Provide the [X, Y] coordinate of the cell's center where the given text is located.  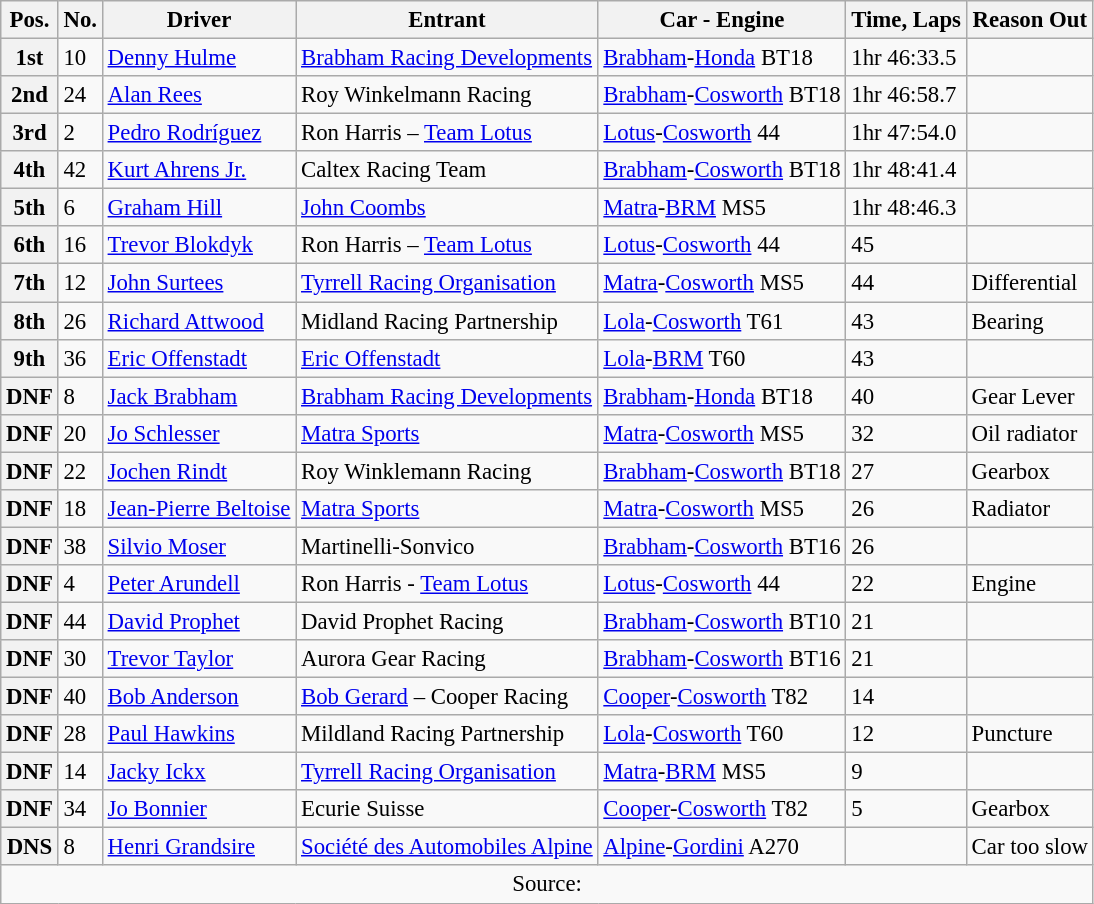
Richard Attwood [198, 321]
2 [80, 133]
Roy Winklemann Racing [447, 471]
Graham Hill [198, 208]
Roy Winkelmann Racing [447, 95]
Engine [1030, 584]
Trevor Taylor [198, 659]
Car - Engine [722, 20]
Ron Harris - Team Lotus [447, 584]
Aurora Gear Racing [447, 659]
38 [80, 546]
18 [80, 509]
5 [906, 809]
Oil radiator [1030, 433]
Jacky Ickx [198, 772]
Denny Hulme [198, 58]
32 [906, 433]
10 [80, 58]
9th [30, 358]
8th [30, 321]
24 [80, 95]
David Prophet [198, 621]
3rd [30, 133]
27 [906, 471]
9 [906, 772]
Henri Grandsire [198, 847]
Alpine-Gordini A270 [722, 847]
Caltex Racing Team [447, 170]
5th [30, 208]
Pedro Rodríguez [198, 133]
Mildland Racing Partnership [447, 734]
20 [80, 433]
Martinelli-Sonvico [447, 546]
John Coombs [447, 208]
David Prophet Racing [447, 621]
34 [80, 809]
Peter Arundell [198, 584]
Société des Automobiles Alpine [447, 847]
Gear Lever [1030, 396]
Differential [1030, 283]
4th [30, 170]
Brabham-Cosworth BT10 [722, 621]
Midland Racing Partnership [447, 321]
John Surtees [198, 283]
42 [80, 170]
Kurt Ahrens Jr. [198, 170]
Lola-BRM T60 [722, 358]
1hr 46:33.5 [906, 58]
28 [80, 734]
Source: [548, 885]
Jo Bonnier [198, 809]
16 [80, 245]
Jean-Pierre Beltoise [198, 509]
DNS [30, 847]
Puncture [1030, 734]
6 [80, 208]
Bearing [1030, 321]
Lola-Cosworth T60 [722, 734]
7th [30, 283]
Lola-Cosworth T61 [722, 321]
Trevor Blokdyk [198, 245]
Reason Out [1030, 20]
Car too slow [1030, 847]
6th [30, 245]
2nd [30, 95]
Bob Anderson [198, 697]
Paul Hawkins [198, 734]
Radiator [1030, 509]
1st [30, 58]
Entrant [447, 20]
30 [80, 659]
1hr 48:41.4 [906, 170]
Bob Gerard – Cooper Racing [447, 697]
Ecurie Suisse [447, 809]
No. [80, 20]
Pos. [30, 20]
36 [80, 358]
4 [80, 584]
Alan Rees [198, 95]
Driver [198, 20]
Jack Brabham [198, 396]
Jochen Rindt [198, 471]
1hr 48:46.3 [906, 208]
1hr 47:54.0 [906, 133]
Jo Schlesser [198, 433]
Silvio Moser [198, 546]
45 [906, 245]
Time, Laps [906, 20]
1hr 46:58.7 [906, 95]
